Extract the [x, y] coordinate from the center of the cell holding the provided text.  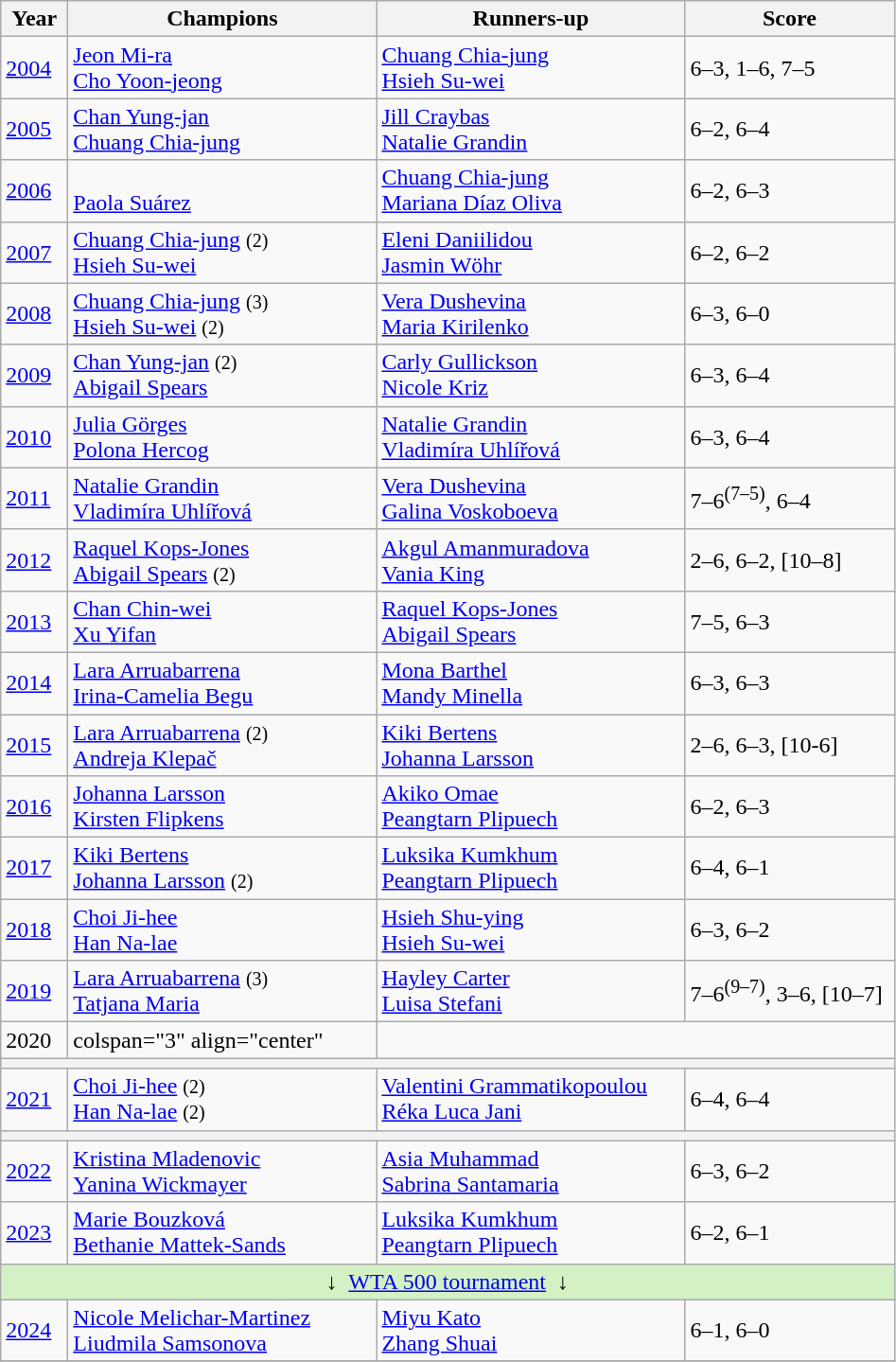
Choi Ji-hee Han Na-lae [222, 929]
2006 [34, 191]
2022 [34, 1172]
Hsieh Shu-ying Hsieh Su-wei [531, 929]
Chan Chin-wei Xu Yifan [222, 621]
Raquel Kops-Jones Abigail Spears [531, 621]
2015 [34, 744]
Lara Arruabarrena Irina-Camelia Begu [222, 683]
Lara Arruabarrena (2) Andreja Klepač [222, 744]
6–3, 6–3 [789, 683]
2007 [34, 252]
Hayley Carter Luisa Stefani [531, 992]
2011 [34, 498]
6–3, 1–6, 7–5 [789, 68]
2–6, 6–2, [10–8] [789, 560]
6–1, 6–0 [789, 1331]
Chuang Chia-jung Hsieh Su-wei [531, 68]
2024 [34, 1331]
6–2, 6–1 [789, 1232]
Marie Bouzková Bethanie Mattek-Sands [222, 1232]
2008 [34, 314]
Akiko Omae Peangtarn Plipuech [531, 806]
Vera Dushevina Galina Voskoboeva [531, 498]
Carly Gullickson Nicole Kriz [531, 375]
2009 [34, 375]
Kiki Bertens Johanna Larsson [531, 744]
Julia Görges Polona Hercog [222, 437]
Johanna Larsson Kirsten Flipkens [222, 806]
6–4, 6–1 [789, 869]
↓ WTA 500 tournament ↓ [448, 1282]
2004 [34, 68]
2018 [34, 929]
Raquel Kops-Jones Abigail Spears (2) [222, 560]
7–6(7–5), 6–4 [789, 498]
6–3, 6–0 [789, 314]
Kiki Bertens Johanna Larsson (2) [222, 869]
Year [34, 19]
Asia Muhammad Sabrina Santamaria [531, 1172]
2021 [34, 1100]
2020 [34, 1040]
2005 [34, 129]
Valentini Grammatikopoulou Réka Luca Jani [531, 1100]
Chuang Chia-jung (3) Hsieh Su-wei (2) [222, 314]
2010 [34, 437]
2019 [34, 992]
6–4, 6–4 [789, 1100]
2–6, 6–3, [10-6] [789, 744]
Chuang Chia-jung Mariana Díaz Oliva [531, 191]
Runners-up [531, 19]
Choi Ji-hee (2) Han Na-lae (2) [222, 1100]
Akgul Amanmuradova Vania King [531, 560]
Mona Barthel Mandy Minella [531, 683]
Vera Dushevina Maria Kirilenko [531, 314]
Jill Craybas Natalie Grandin [531, 129]
Score [789, 19]
Paola Suárez [222, 191]
colspan="3" align="center" [222, 1040]
2017 [34, 869]
Chuang Chia-jung (2) Hsieh Su-wei [222, 252]
2014 [34, 683]
Chan Yung-jan (2) Abigail Spears [222, 375]
2013 [34, 621]
Chan Yung-jan Chuang Chia-jung [222, 129]
Jeon Mi-ra Cho Yoon-jeong [222, 68]
7–6(9–7), 3–6, [10–7] [789, 992]
6–2, 6–2 [789, 252]
Champions [222, 19]
Kristina Mladenovic Yanina Wickmayer [222, 1172]
2023 [34, 1232]
Lara Arruabarrena (3) Tatjana Maria [222, 992]
2012 [34, 560]
2016 [34, 806]
Eleni Daniilidou Jasmin Wöhr [531, 252]
Miyu Kato Zhang Shuai [531, 1331]
Nicole Melichar-Martinez Liudmila Samsonova [222, 1331]
7–5, 6–3 [789, 621]
6–2, 6–4 [789, 129]
